Determine the [x, y] coordinate at the center of the cell enclosing the given text.  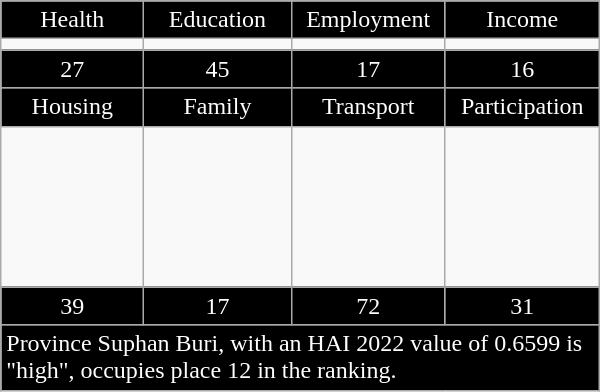
Family [218, 107]
Income [522, 20]
Province Suphan Buri, with an HAI 2022 value of 0.6599 is "high", occupies place 12 in the ranking. [300, 358]
Employment [368, 20]
Health [72, 20]
45 [218, 69]
Participation [522, 107]
31 [522, 306]
Education [218, 20]
Transport [368, 107]
27 [72, 69]
72 [368, 306]
Housing [72, 107]
16 [522, 69]
39 [72, 306]
